Search for the cell housing the specified text and yield its [X, Y] center coordinate. 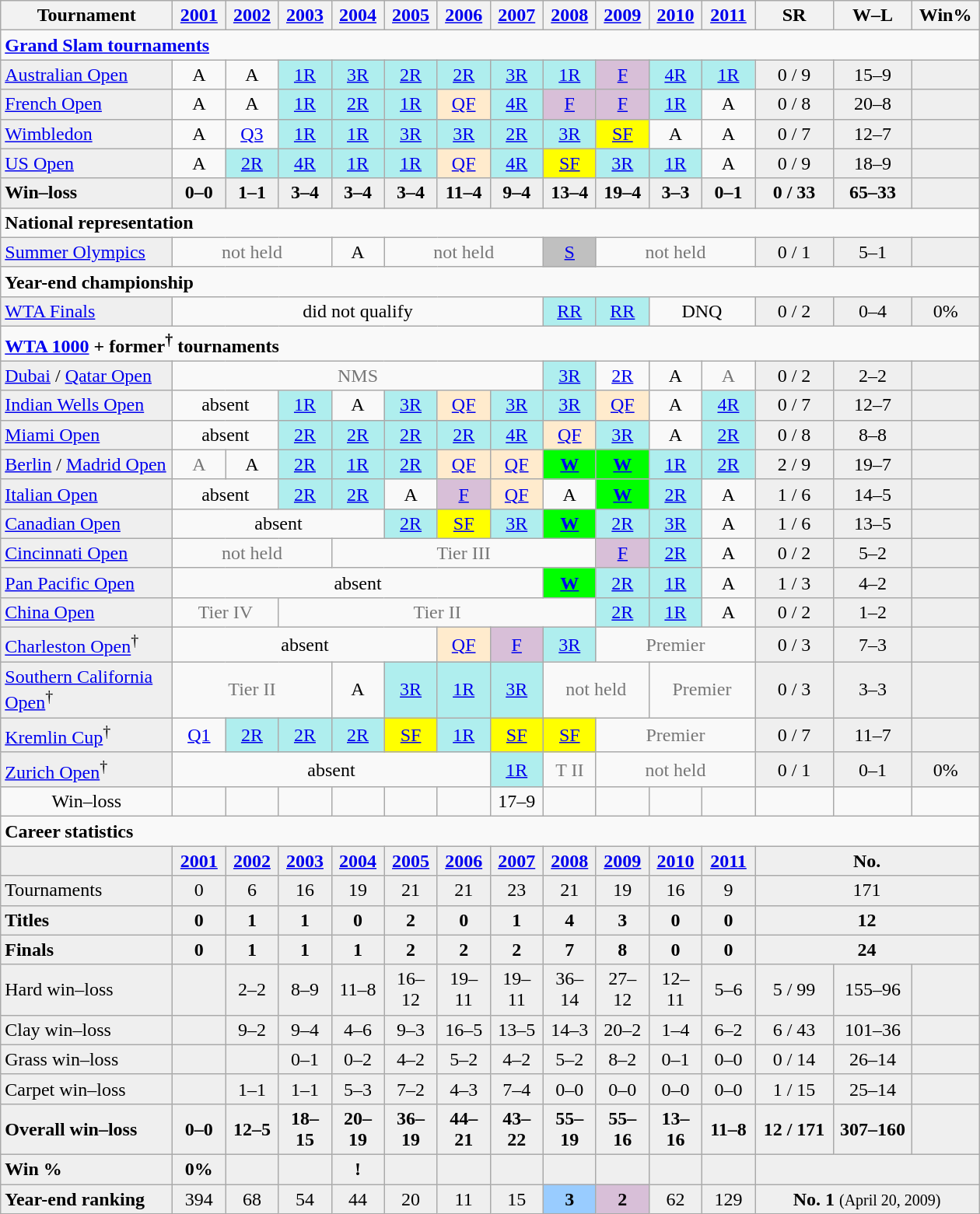
Clay win–loss [87, 1030]
did not qualify [358, 311]
5–6 [728, 989]
44–21 [464, 1129]
9–2 [252, 1030]
SR [793, 16]
14–3 [569, 1030]
55–19 [569, 1129]
Tier IV [226, 612]
4 [569, 920]
T II [569, 770]
1 / 15 [793, 1089]
1–4 [675, 1030]
Year-end championship [490, 282]
12–11 [675, 989]
Grass win–loss [87, 1059]
Charleston Open† [87, 645]
No. [866, 861]
55–16 [622, 1129]
8 [622, 950]
5–1 [873, 252]
Win % [87, 1169]
Pan Pacific Open [87, 583]
7 [569, 950]
19–7 [873, 464]
Tournament [87, 16]
18–9 [873, 163]
8–2 [622, 1059]
Hard win–loss [87, 989]
Career statistics [490, 831]
0–4 [873, 311]
0 / 14 [793, 1059]
Dubai / Qatar Open [87, 376]
Carpet win–loss [87, 1089]
Italian Open [87, 494]
11–4 [464, 193]
43–22 [516, 1129]
44 [358, 1199]
19–4 [622, 193]
15 [516, 1199]
12 / 171 [793, 1129]
9–3 [411, 1030]
Year-end ranking [87, 1199]
24 [866, 950]
WTA Finals [87, 311]
Kremlin Cup† [87, 736]
394 [199, 1199]
7–3 [873, 645]
27–12 [622, 989]
Finals [87, 950]
4–3 [464, 1089]
6 [252, 890]
8–8 [873, 435]
307–160 [873, 1129]
China Open [87, 612]
Overall win–loss [87, 1129]
Miami Open [87, 435]
Canadian Open [87, 523]
Southern California Open† [87, 690]
Titles [87, 920]
Q1 [199, 736]
12 [866, 920]
Q3 [252, 134]
16–5 [464, 1030]
6–2 [728, 1030]
2 / 9 [793, 464]
36–19 [411, 1129]
7–4 [516, 1089]
Zurich Open† [87, 770]
15–9 [873, 75]
French Open [87, 104]
Wimbledon [87, 134]
WTA 1000 + former† tournaments [490, 344]
0 / 33 [793, 193]
17–9 [516, 802]
DNQ [702, 311]
Cincinnati Open [87, 553]
9 [728, 890]
101–36 [873, 1030]
23 [516, 890]
62 [675, 1199]
20–2 [622, 1030]
11 [464, 1199]
11–7 [873, 736]
! [358, 1169]
25–14 [873, 1089]
26–14 [873, 1059]
6 / 43 [793, 1030]
16–12 [411, 989]
US Open [87, 163]
Australian Open [87, 75]
S [569, 252]
Tournaments [87, 890]
171 [866, 890]
Summer Olympics [87, 252]
129 [728, 1199]
20 [411, 1199]
7–2 [411, 1089]
Tier III [464, 553]
20–8 [873, 104]
155–96 [873, 989]
5 / 99 [793, 989]
Indian Wells Open [87, 405]
68 [252, 1199]
1 / 3 [793, 583]
18–15 [305, 1129]
54 [305, 1199]
Berlin / Madrid Open [87, 464]
Grand Slam tournaments [490, 45]
20–19 [358, 1129]
W–L [873, 16]
12–5 [252, 1129]
13–16 [675, 1129]
5–3 [358, 1089]
1–2 [873, 612]
4–6 [358, 1030]
13–4 [569, 193]
Win% [946, 16]
National representation [490, 222]
65–33 [873, 193]
36–14 [569, 989]
14–5 [873, 494]
NMS [358, 376]
0–2 [358, 1059]
No. 1 (April 20, 2009) [866, 1199]
8–9 [305, 989]
